Return the (x, y) coordinate for the center point of the cell that contains the specified text.  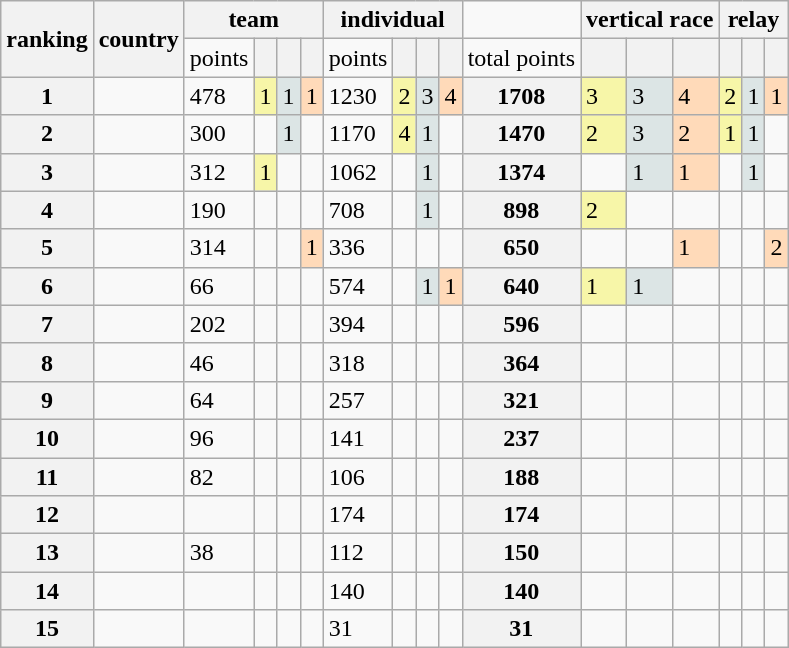
898 (521, 210)
team (254, 20)
708 (358, 210)
15 (47, 629)
190 (219, 210)
8 (47, 362)
237 (521, 438)
46 (219, 362)
1230 (358, 96)
596 (521, 324)
112 (358, 553)
ranking (47, 39)
574 (358, 286)
country (138, 39)
321 (521, 400)
314 (219, 248)
257 (358, 400)
394 (358, 324)
7 (47, 324)
total points (521, 58)
11 (47, 477)
9 (47, 400)
1374 (521, 172)
14 (47, 591)
1170 (358, 134)
318 (358, 362)
13 (47, 553)
12 (47, 515)
106 (358, 477)
336 (358, 248)
6 (47, 286)
1062 (358, 172)
650 (521, 248)
202 (219, 324)
66 (219, 286)
relay (754, 20)
300 (219, 134)
1470 (521, 134)
150 (521, 553)
312 (219, 172)
38 (219, 553)
640 (521, 286)
96 (219, 438)
188 (521, 477)
478 (219, 96)
1708 (521, 96)
individual (392, 20)
64 (219, 400)
10 (47, 438)
5 (47, 248)
141 (358, 438)
vertical race (650, 20)
364 (521, 362)
82 (219, 477)
